Determine the (X, Y) coordinate at the center of the cell enclosing the given text.  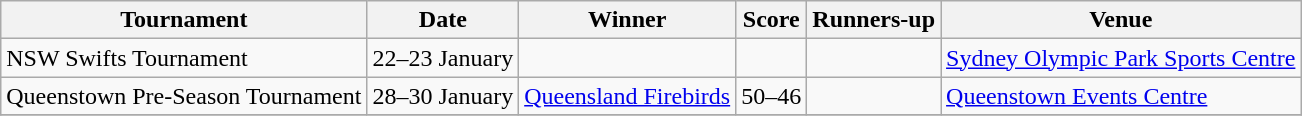
28–30 January (443, 96)
NSW Swifts Tournament (184, 58)
50–46 (772, 96)
Sydney Olympic Park Sports Centre (1121, 58)
Score (772, 20)
Queenstown Events Centre (1121, 96)
22–23 January (443, 58)
Queenstown Pre-Season Tournament (184, 96)
Queensland Firebirds (628, 96)
Winner (628, 20)
Venue (1121, 20)
Runners-up (874, 20)
Date (443, 20)
Tournament (184, 20)
